Identify which cell holds the provided text, then report its (X, Y) central coordinate. 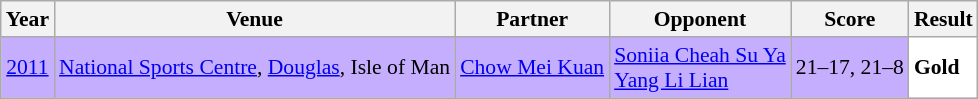
Chow Mei Kuan (532, 68)
21–17, 21–8 (850, 68)
Venue (254, 19)
Gold (944, 68)
Year (28, 19)
Soniia Cheah Su Ya Yang Li Lian (700, 68)
Score (850, 19)
2011 (28, 68)
Partner (532, 19)
Opponent (700, 19)
National Sports Centre, Douglas, Isle of Man (254, 68)
Result (944, 19)
